Determine the [x, y] coordinate at the center of the cell enclosing the given text.  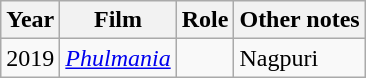
2019 [30, 58]
Role [205, 20]
Year [30, 20]
Other notes [300, 20]
Phulmania [118, 58]
Film [118, 20]
Nagpuri [300, 58]
